Locate the cell with the specified text and output its (x, y) center coordinate. 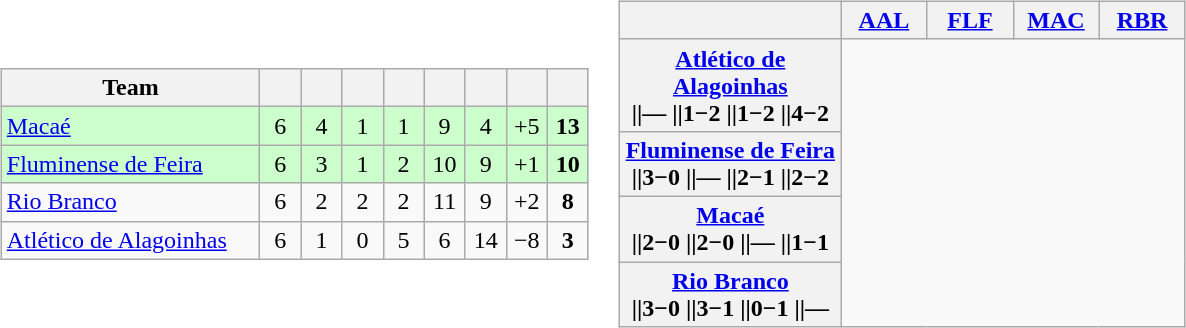
AAL (884, 20)
Fluminense de Feira (130, 164)
+5 (526, 126)
Macaé (130, 126)
Rio Branco ||3−0 ||3−1 ||0−1 ||— (730, 294)
Atlético de Alagoinhas ||— ||1−2 ||1−2 ||4−2 (730, 85)
13 (568, 126)
11 (444, 202)
+2 (526, 202)
MAC (1056, 20)
Team (130, 88)
−8 (526, 240)
+1 (526, 164)
FLF (970, 20)
RBR (1142, 20)
8 (568, 202)
Rio Branco (130, 202)
Fluminense de Feira ||3−0 ||— ||2−1 ||2−2 (730, 164)
14 (486, 240)
Macaé ||2−0 ||2−0 ||— ||1−1 (730, 228)
Atlético de Alagoinhas (130, 240)
0 (362, 240)
5 (404, 240)
